Return the (x, y) coordinate for the center point of the cell that contains the specified text.  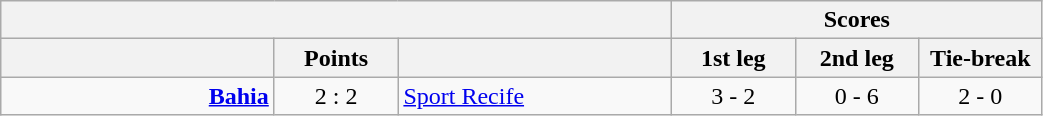
3 - 2 (733, 96)
2nd leg (857, 58)
Bahia (138, 96)
0 - 6 (857, 96)
2 : 2 (336, 96)
Sport Recife (535, 96)
2 - 0 (981, 96)
Scores (856, 20)
1st leg (733, 58)
Tie-break (981, 58)
Points (336, 58)
